Search for the cell housing the specified text and yield its (X, Y) center coordinate. 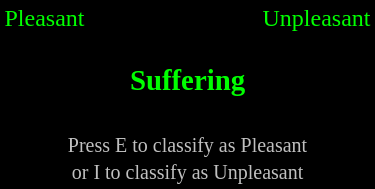
Suffering (188, 68)
Pleasant (82, 18)
Press E to classify as Pleasantor I to classify as Unpleasant (188, 144)
Unpleasant (268, 18)
